Return [X, Y] of the center of cell containing provided text 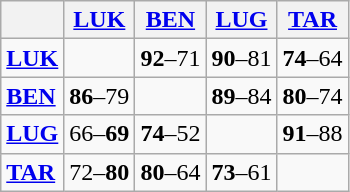
90–81 [242, 58]
72–80 [100, 172]
74–64 [312, 58]
92–71 [170, 58]
73–61 [242, 172]
86–79 [100, 96]
80–64 [170, 172]
91–88 [312, 134]
89–84 [242, 96]
74–52 [170, 134]
66–69 [100, 134]
80–74 [312, 96]
